Detect which cell encompasses the target text, then output its (x, y) center coordinate. 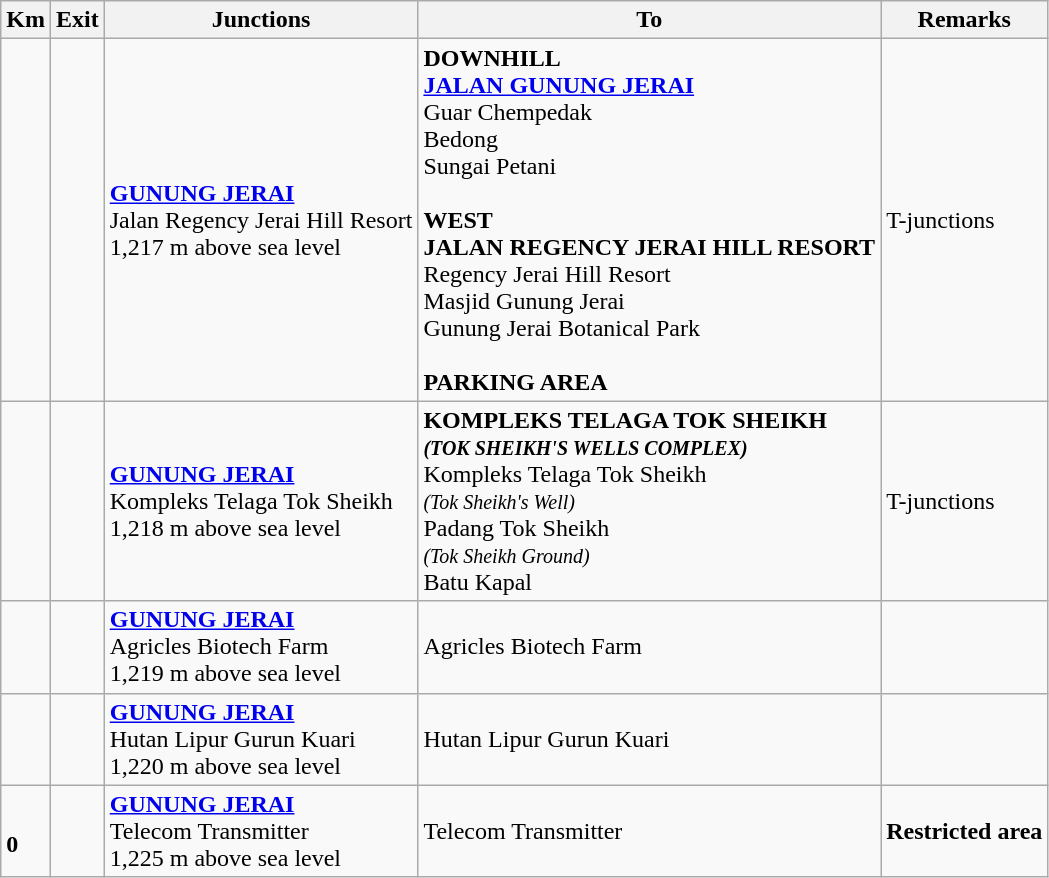
To (650, 20)
GUNUNG JERAITelecom Transmitter1,225 m above sea level (261, 831)
GUNUNG JERAIAgricles Biotech Farm1,219 m above sea level (261, 647)
GUNUNG JERAIJalan Regency Jerai Hill Resort1,217 m above sea level (261, 220)
Agricles Biotech Farm (650, 647)
GUNUNG JERAIHutan Lipur Gurun Kuari1,220 m above sea level (261, 739)
Km (26, 20)
Exit (77, 20)
KOMPLEKS TELAGA TOK SHEIKH(TOK SHEIKH'S WELLS COMPLEX)Kompleks Telaga Tok Sheikh(Tok Sheikh's Well)Padang Tok Sheikh(Tok Sheikh Ground)Batu Kapal (650, 501)
Restricted area (964, 831)
Junctions (261, 20)
Hutan Lipur Gurun Kuari (650, 739)
GUNUNG JERAIKompleks Telaga Tok Sheikh1,218 m above sea level (261, 501)
Telecom Transmitter (650, 831)
0 (26, 831)
Remarks (964, 20)
